Determine the (x, y) coordinate at the center of the cell enclosing the given text.  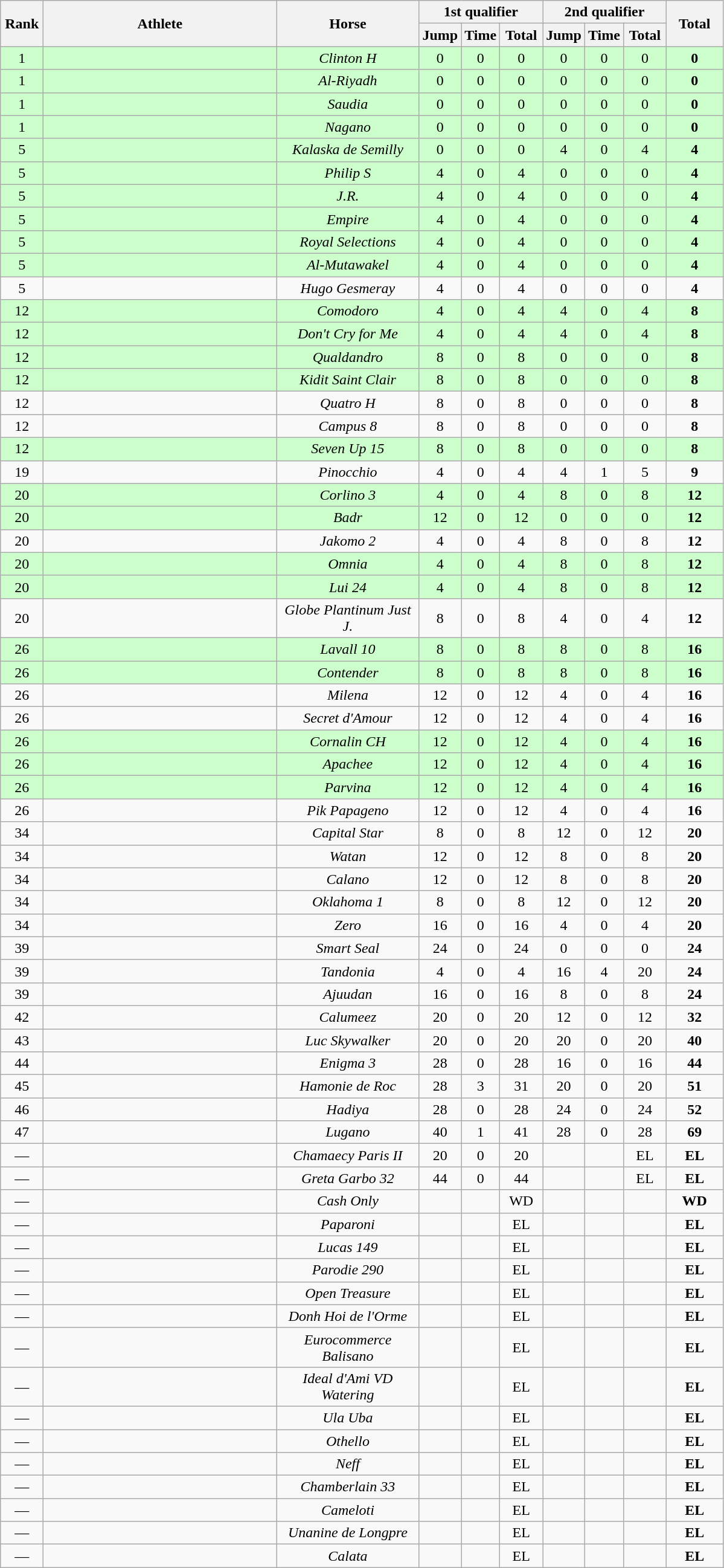
Chamberlain 33 (348, 1487)
Milena (348, 695)
Ideal d'Ami VD Watering (348, 1386)
Hamonie de Roc (348, 1086)
Parvina (348, 787)
Al-Riyadh (348, 81)
Parodie 290 (348, 1270)
Cameloti (348, 1510)
Unanine de Longpre (348, 1533)
Lavall 10 (348, 649)
Chamaecy Paris II (348, 1155)
69 (694, 1132)
Empire (348, 219)
Contender (348, 673)
Nagano (348, 127)
Kidit Saint Clair (348, 380)
2nd qualifier (605, 12)
Athlete (160, 24)
Seven Up 15 (348, 449)
Badr (348, 518)
Secret d'Amour (348, 718)
Smart Seal (348, 948)
9 (694, 472)
Oklahoma 1 (348, 902)
51 (694, 1086)
Apachee (348, 764)
Calumeez (348, 1017)
31 (522, 1086)
41 (522, 1132)
Pinocchio (348, 472)
Neff (348, 1464)
Calano (348, 879)
Hadiya (348, 1109)
19 (22, 472)
Tandonia (348, 971)
Saudia (348, 104)
Enigma 3 (348, 1063)
Zero (348, 925)
Cornalin CH (348, 741)
42 (22, 1017)
Corlino 3 (348, 495)
Lucas 149 (348, 1247)
Othello (348, 1441)
Cash Only (348, 1201)
Watan (348, 856)
43 (22, 1040)
Donh Hoi de l'Orme (348, 1316)
Comodoro (348, 311)
Omnia (348, 564)
Rank (22, 24)
Greta Garbo 32 (348, 1178)
Jakomo 2 (348, 541)
32 (694, 1017)
Royal Selections (348, 242)
Clinton H (348, 58)
Calata (348, 1556)
J.R. (348, 196)
3 (481, 1086)
Qualdandro (348, 357)
47 (22, 1132)
Luc Skywalker (348, 1040)
Ula Uba (348, 1418)
45 (22, 1086)
Ajuudan (348, 994)
Lui 24 (348, 587)
Eurocommerce Balisano (348, 1347)
Al-Mutawakel (348, 265)
Capital Star (348, 833)
Hugo Gesmeray (348, 288)
Lugano (348, 1132)
1st qualifier (481, 12)
52 (694, 1109)
Paparoni (348, 1224)
46 (22, 1109)
Don't Cry for Me (348, 334)
Philip S (348, 173)
Pik Papageno (348, 810)
Campus 8 (348, 426)
Globe Plantinum Just J. (348, 618)
Kalaska de Semilly (348, 150)
Open Treasure (348, 1293)
Horse (348, 24)
Quatro H (348, 403)
